Pinpoint the cell where the given text exists, returning its [x, y] midpoint coordinate. 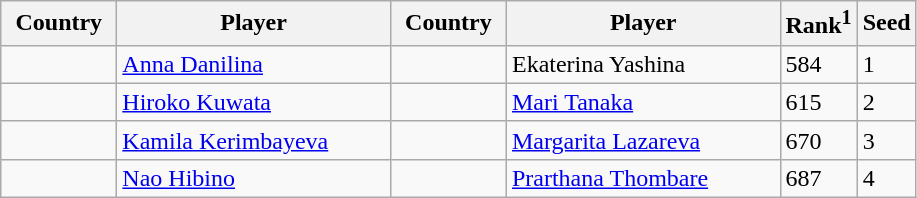
687 [818, 178]
Kamila Kerimbayeva [254, 140]
1 [886, 64]
4 [886, 178]
Prarthana Thombare [643, 178]
Anna Danilina [254, 64]
Mari Tanaka [643, 102]
Margarita Lazareva [643, 140]
Seed [886, 24]
584 [818, 64]
Nao Hibino [254, 178]
615 [818, 102]
Rank1 [818, 24]
670 [818, 140]
Hiroko Kuwata [254, 102]
Ekaterina Yashina [643, 64]
3 [886, 140]
2 [886, 102]
